Extract the [x, y] coordinate from the center of the cell holding the provided text.  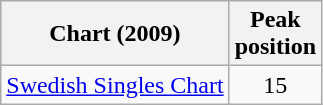
Chart (2009) [115, 34]
Swedish Singles Chart [115, 85]
Peakposition [275, 34]
15 [275, 85]
